Identify which cell holds the provided text, then report its [X, Y] central coordinate. 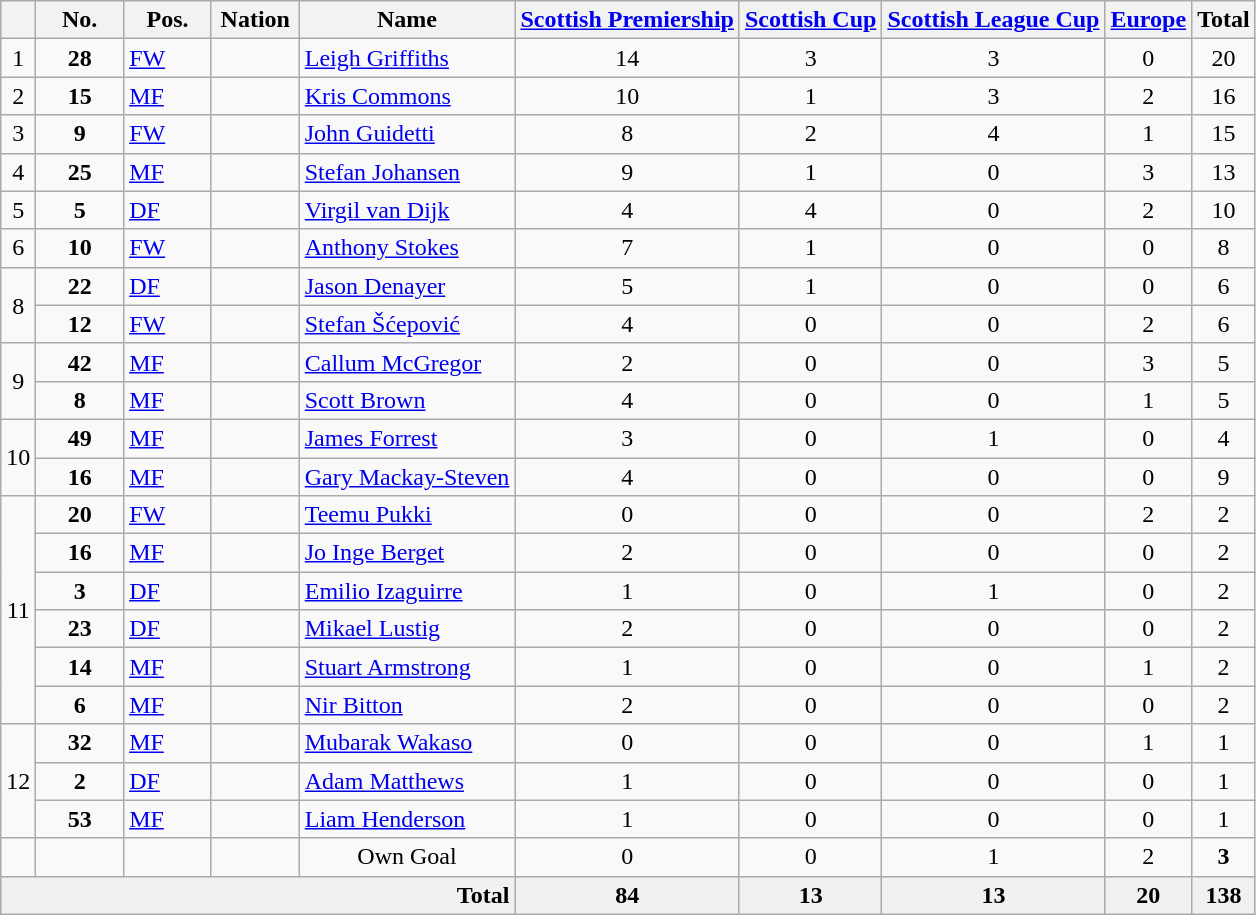
Name [407, 20]
Pos. [168, 20]
Kris Commons [407, 96]
Own Goal [407, 857]
32 [80, 743]
Scottish Premiership [628, 20]
Stefan Šćepović [407, 324]
25 [80, 172]
49 [80, 438]
Scottish Cup [810, 20]
Leigh Griffiths [407, 58]
Liam Henderson [407, 819]
Mubarak Wakaso [407, 743]
Nir Bitton [407, 705]
James Forrest [407, 438]
138 [1224, 895]
42 [80, 362]
53 [80, 819]
Stuart Armstrong [407, 667]
23 [80, 629]
Jason Denayer [407, 286]
84 [628, 895]
Emilio Izaguirre [407, 591]
John Guidetti [407, 134]
7 [628, 248]
Scottish League Cup [994, 20]
Nation [255, 20]
Scott Brown [407, 400]
11 [18, 610]
Mikael Lustig [407, 629]
Callum McGregor [407, 362]
28 [80, 58]
Gary Mackay-Steven [407, 477]
Adam Matthews [407, 781]
Anthony Stokes [407, 248]
No. [80, 20]
22 [80, 286]
Virgil van Dijk [407, 210]
Jo Inge Berget [407, 553]
Teemu Pukki [407, 515]
Europe [1148, 20]
Stefan Johansen [407, 172]
